Detect which cell encompasses the target text, then output its (x, y) center coordinate. 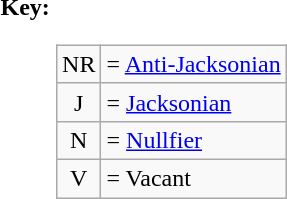
V (79, 178)
N (79, 140)
NR (79, 64)
= Nullfier (194, 140)
= Anti-Jacksonian (194, 64)
= Vacant (194, 178)
= Jacksonian (194, 102)
J (79, 102)
